Search for the cell housing the specified text and yield its (X, Y) center coordinate. 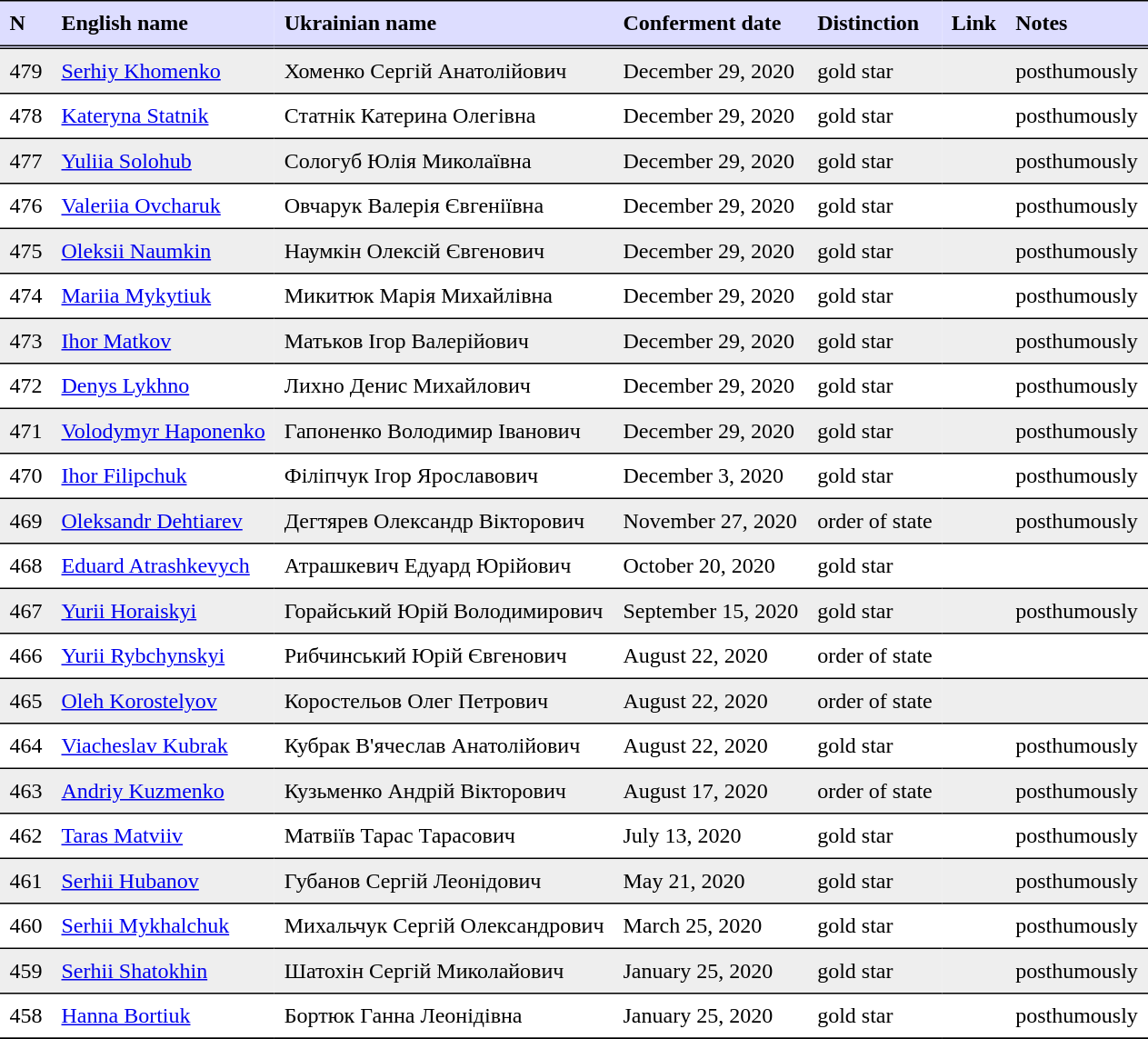
477 (25, 161)
475 (25, 251)
Губанов Сергій Леонідович (444, 881)
Oleh Korostelyov (164, 701)
Serhii Hubanov (164, 881)
Кузьменко Андрій Вікторович (444, 791)
July 13, 2020 (711, 836)
Коростельов Олег Петрович (444, 701)
Хоменко Сергій Анатолійович (444, 71)
December 3, 2020 (711, 476)
Бортюк Ганна Леонідівна (444, 1016)
Статнік Катерина Олегівна (444, 116)
Микитюк Марія Михайлівна (444, 296)
Hanna Bortiuk (164, 1016)
Link (973, 24)
October 20, 2020 (711, 566)
462 (25, 836)
English name (164, 24)
460 (25, 926)
March 25, 2020 (711, 926)
464 (25, 746)
463 (25, 791)
Наумкін Олексій Євгенович (444, 251)
September 15, 2020 (711, 611)
Distinction (875, 24)
Ihor Filipchuk (164, 476)
Conferment date (711, 24)
Лихно Денис Михайлович (444, 386)
Yurii Horaiskyi (164, 611)
Serhii Shatokhin (164, 971)
Mariia Mykytiuk (164, 296)
Матьков Ігор Валерійович (444, 341)
Рибчинський Юрій Євгенович (444, 656)
Volodymyr Haponenko (164, 431)
467 (25, 611)
August 17, 2020 (711, 791)
Taras Matviiv (164, 836)
479 (25, 71)
Andriy Kuzmenko (164, 791)
474 (25, 296)
Valeriia Ovcharuk (164, 206)
470 (25, 476)
Овчарук Валерія Євгеніївна (444, 206)
459 (25, 971)
Serhii Mykhalchuk (164, 926)
Дегтярев Олександр Вікторович (444, 521)
Філіпчук Ігор Ярославович (444, 476)
469 (25, 521)
Ihor Matkov (164, 341)
Матвіїв Тарас Тарасович (444, 836)
476 (25, 206)
466 (25, 656)
468 (25, 566)
Сологуб Юлія Миколаївна (444, 161)
Oleksandr Dehtiarev (164, 521)
Yurii Rybchynskyi (164, 656)
Kateryna Statnik (164, 116)
471 (25, 431)
Denys Lykhno (164, 386)
Eduard Atrashkevych (164, 566)
458 (25, 1016)
465 (25, 701)
Атрашкевич Едуард Юрійович (444, 566)
May 21, 2020 (711, 881)
478 (25, 116)
Viacheslav Kubrak (164, 746)
Ukrainian name (444, 24)
Serhiy Khomenko (164, 71)
Oleksii Naumkin (164, 251)
Гапоненко Володимир Іванович (444, 431)
N (25, 24)
461 (25, 881)
Михальчук Сергій Олександрович (444, 926)
November 27, 2020 (711, 521)
473 (25, 341)
Кубрак В'ячеслав Анатолійович (444, 746)
472 (25, 386)
Yuliia Solohub (164, 161)
Шатохін Сергій Миколайович (444, 971)
Notes (1077, 24)
Горайський Юрій Володимирович (444, 611)
